Extract the [X, Y] coordinate from the center of the cell holding the provided text.  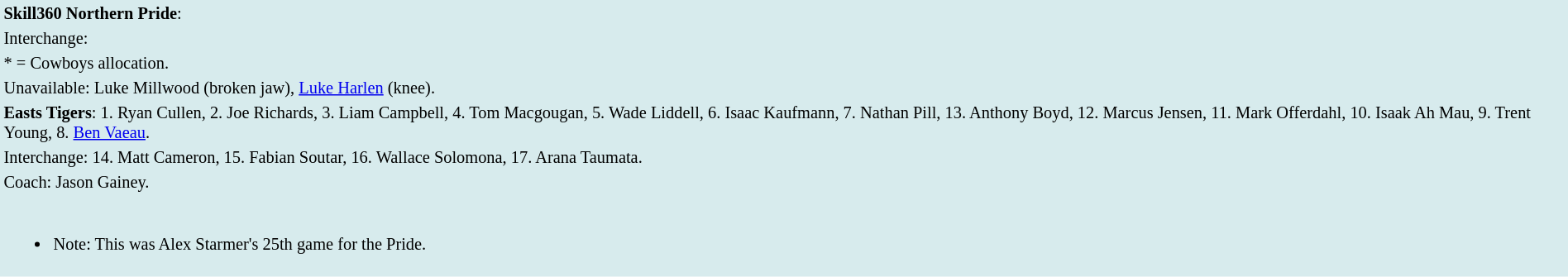
Unavailable: Luke Millwood (broken jaw), Luke Harlen (knee). [784, 88]
Coach: Jason Gainey. [784, 182]
Interchange: [784, 38]
Skill360 Northern Pride: [784, 13]
Note: This was Alex Starmer's 25th game for the Pride. [784, 234]
Interchange: 14. Matt Cameron, 15. Fabian Soutar, 16. Wallace Solomona, 17. Arana Taumata. [784, 157]
* = Cowboys allocation. [784, 63]
